Detect which cell encompasses the target text, then output its [x, y] center coordinate. 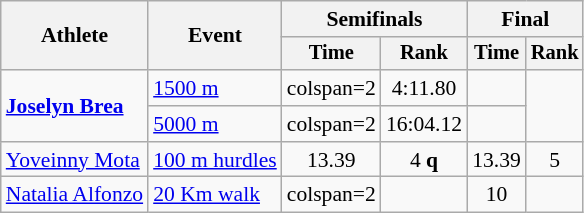
4:11.80 [424, 88]
Final [525, 19]
4 q [424, 160]
Semifinals [374, 19]
16:04.12 [424, 124]
Natalia Alfonzo [74, 195]
10 [496, 195]
Yoveinny Mota [74, 160]
5000 m [215, 124]
Athlete [74, 36]
100 m hurdles [215, 160]
5 [555, 160]
1500 m [215, 88]
20 Km walk [215, 195]
Joselyn Brea [74, 106]
Event [215, 36]
